Find where the given text appears and provide that cell's center as [x, y] coordinate. 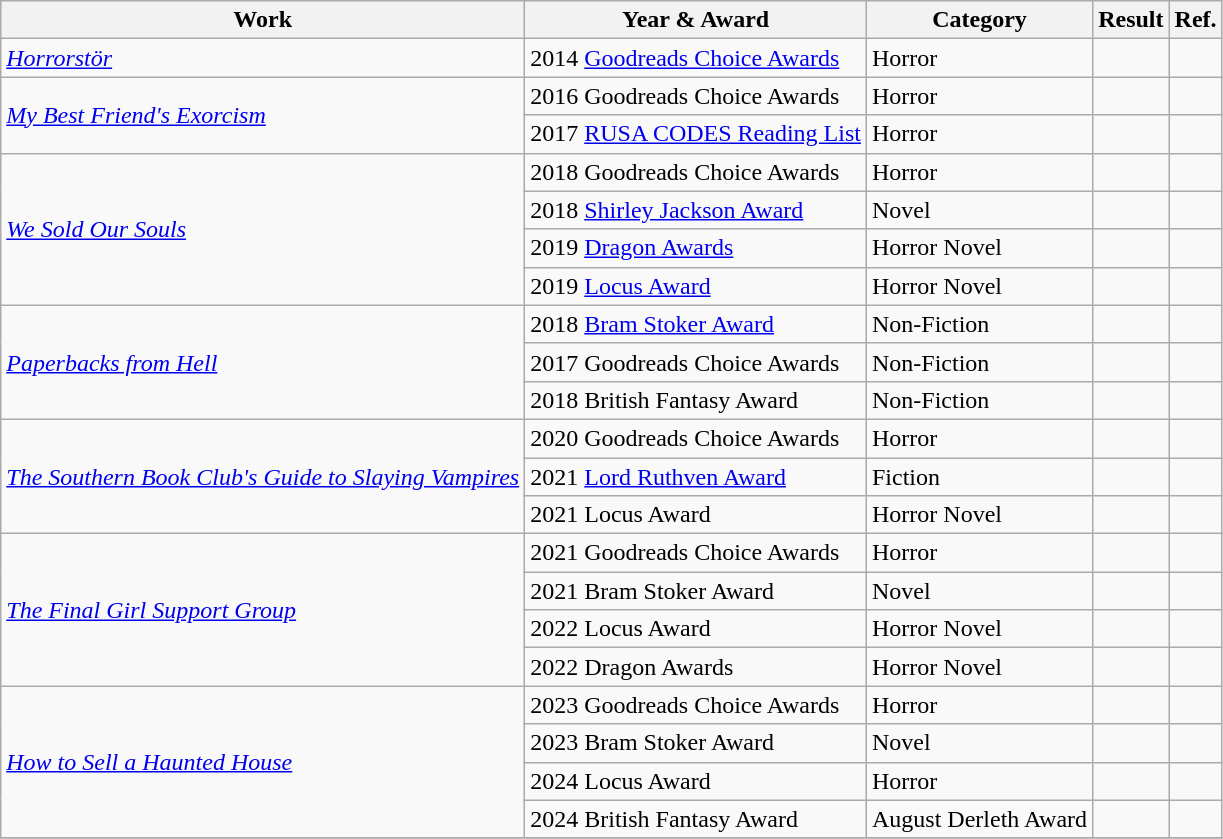
Horrorstör [263, 58]
We Sold Our Souls [263, 229]
Category [979, 20]
2018 Shirley Jackson Award [696, 210]
2023 Bram Stoker Award [696, 743]
2019 Dragon Awards [696, 248]
2016 Goodreads Choice Awards [696, 96]
Year & Award [696, 20]
2022 Locus Award [696, 629]
Result [1131, 20]
2017 Goodreads Choice Awards [696, 362]
2018 Goodreads Choice Awards [696, 172]
August Derleth Award [979, 819]
2018 British Fantasy Award [696, 400]
2020 Goodreads Choice Awards [696, 438]
Ref. [1196, 20]
2014 Goodreads Choice Awards [696, 58]
Fiction [979, 477]
Work [263, 20]
2024 British Fantasy Award [696, 819]
2021 Goodreads Choice Awards [696, 553]
Paperbacks from Hell [263, 362]
2019 Locus Award [696, 286]
2024 Locus Award [696, 781]
How to Sell a Haunted House [263, 762]
2022 Dragon Awards [696, 667]
2017 RUSA CODES Reading List [696, 134]
2021 Bram Stoker Award [696, 591]
2018 Bram Stoker Award [696, 324]
My Best Friend's Exorcism [263, 115]
2021 Locus Award [696, 515]
The Southern Book Club's Guide to Slaying Vampires [263, 476]
2021 Lord Ruthven Award [696, 477]
2023 Goodreads Choice Awards [696, 705]
The Final Girl Support Group [263, 610]
